Pinpoint the cell where the given text exists, returning its [X, Y] midpoint coordinate. 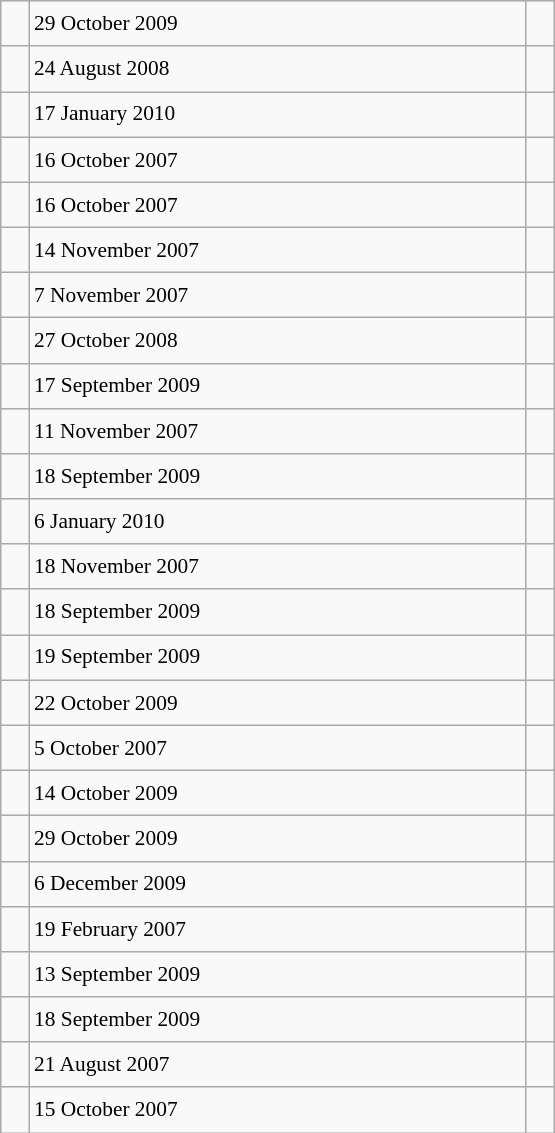
17 January 2010 [278, 114]
14 October 2009 [278, 792]
18 November 2007 [278, 566]
22 October 2009 [278, 702]
13 September 2009 [278, 974]
6 December 2009 [278, 884]
27 October 2008 [278, 340]
7 November 2007 [278, 296]
17 September 2009 [278, 386]
24 August 2008 [278, 68]
11 November 2007 [278, 430]
19 February 2007 [278, 928]
6 January 2010 [278, 522]
19 September 2009 [278, 658]
5 October 2007 [278, 748]
14 November 2007 [278, 250]
15 October 2007 [278, 1110]
21 August 2007 [278, 1064]
